From the cell containing the given text, extract its center point as (X, Y) coordinate. 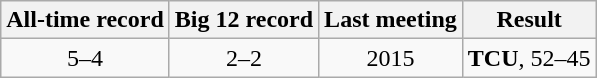
2–2 (244, 58)
Result (529, 20)
Big 12 record (244, 20)
TCU, 52–45 (529, 58)
2015 (391, 58)
Last meeting (391, 20)
5–4 (86, 58)
All-time record (86, 20)
